Search for the cell housing the specified text and yield its [X, Y] center coordinate. 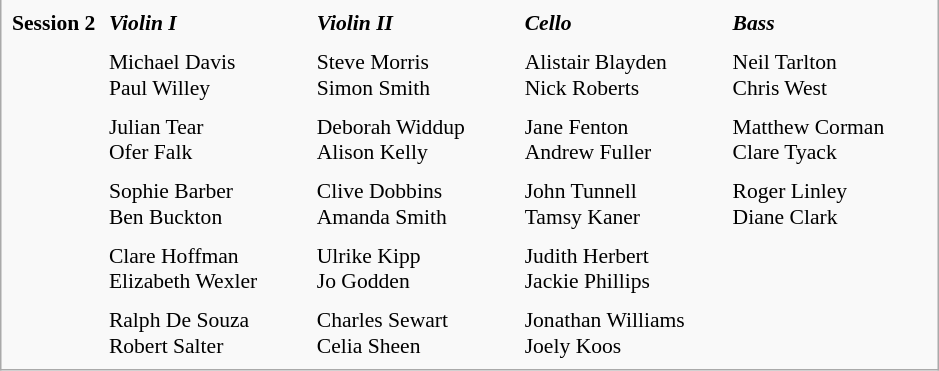
Sophie BarberBen Buckton [206, 204]
Cello [622, 24]
John TunnellTamsy Kaner [622, 204]
Violin I [206, 24]
Jane FentonAndrew Fuller [622, 140]
Alistair BlaydenNick Roberts [622, 74]
Deborah WiddupAlison Kelly [414, 140]
Violin II [414, 24]
Roger LinleyDiane Clark [830, 204]
Neil TarltonChris West [830, 74]
Matthew CormanClare Tyack [830, 140]
Steve MorrisSimon Smith [414, 74]
Judith HerbertJackie Phillips [622, 268]
Clive DobbinsAmanda Smith [414, 204]
Michael DavisPaul Willey [206, 74]
Julian TearOfer Falk [206, 140]
Jonathan WilliamsJoely Koos [622, 332]
Ralph De SouzaRobert Salter [206, 332]
Session 2 [54, 24]
Bass [830, 24]
Charles SewartCelia Sheen [414, 332]
Ulrike KippJo Godden [414, 268]
Clare HoffmanElizabeth Wexler [206, 268]
